From the cell containing the given text, extract its center point as (x, y) coordinate. 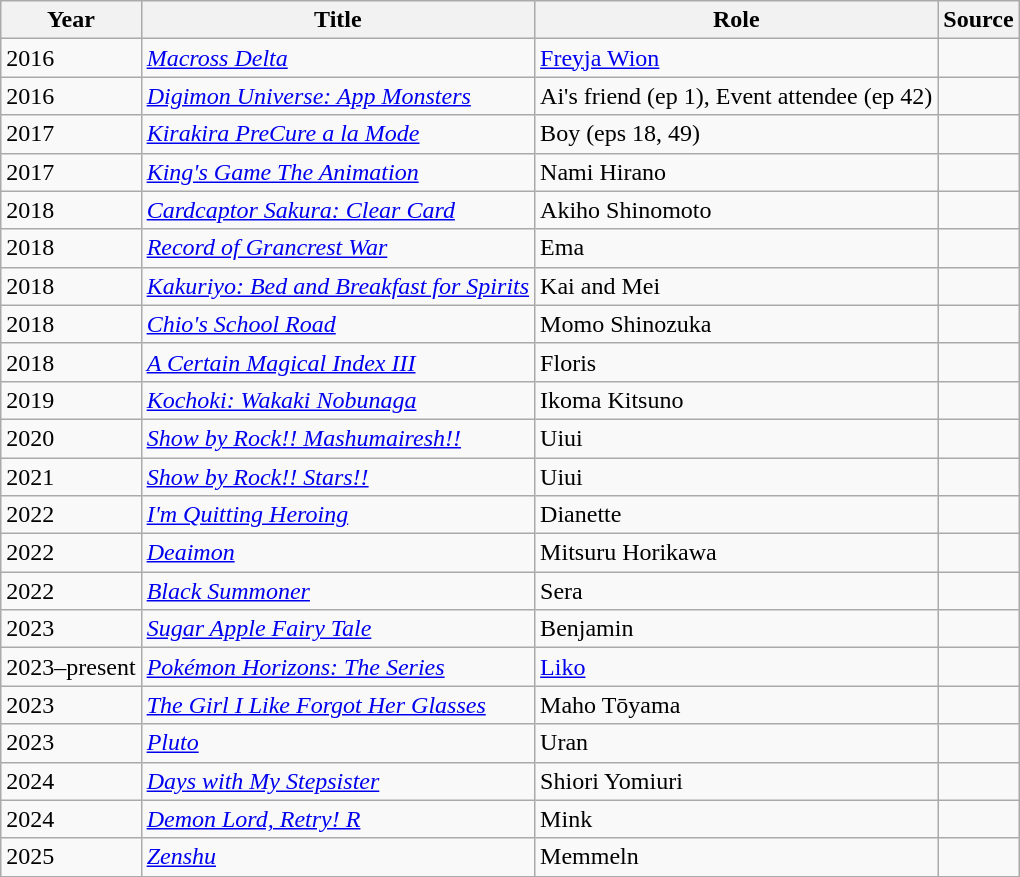
Shiori Yomiuri (736, 781)
2021 (71, 477)
Uran (736, 743)
Kakuriyo: Bed and Breakfast for Spirits (338, 286)
Dianette (736, 515)
Pokémon Horizons: The Series (338, 667)
Kochoki: Wakaki Nobunaga (338, 400)
Maho Tōyama (736, 705)
I'm Quitting Heroing (338, 515)
Floris (736, 362)
Source (978, 20)
Year (71, 20)
Cardcaptor Sakura: Clear Card (338, 210)
Pluto (338, 743)
Chio's School Road (338, 324)
Role (736, 20)
2025 (71, 857)
Deaimon (338, 553)
A Certain Magical Index III (338, 362)
Show by Rock!! Mashumairesh!! (338, 438)
King's Game The Animation (338, 172)
Kirakira PreCure a la Mode (338, 134)
Benjamin (736, 629)
Macross Delta (338, 58)
Nami Hirano (736, 172)
The Girl I Like Forgot Her Glasses (338, 705)
Zenshu (338, 857)
Digimon Universe: App Monsters (338, 96)
Ai's friend (ep 1), Event attendee (ep 42) (736, 96)
Black Summoner (338, 591)
Mitsuru Horikawa (736, 553)
Sera (736, 591)
Momo Shinozuka (736, 324)
Freyja Wion (736, 58)
Kai and Mei (736, 286)
Days with My Stepsister (338, 781)
Liko (736, 667)
Akiho Shinomoto (736, 210)
Mink (736, 819)
Show by Rock!! Stars!! (338, 477)
Demon Lord, Retry! R (338, 819)
2019 (71, 400)
Sugar Apple Fairy Tale (338, 629)
Ikoma Kitsuno (736, 400)
Boy (eps 18, 49) (736, 134)
Title (338, 20)
2020 (71, 438)
Ema (736, 248)
2023–present (71, 667)
Record of Grancrest War (338, 248)
Memmeln (736, 857)
